Pinpoint the cell where the given text exists, returning its [x, y] midpoint coordinate. 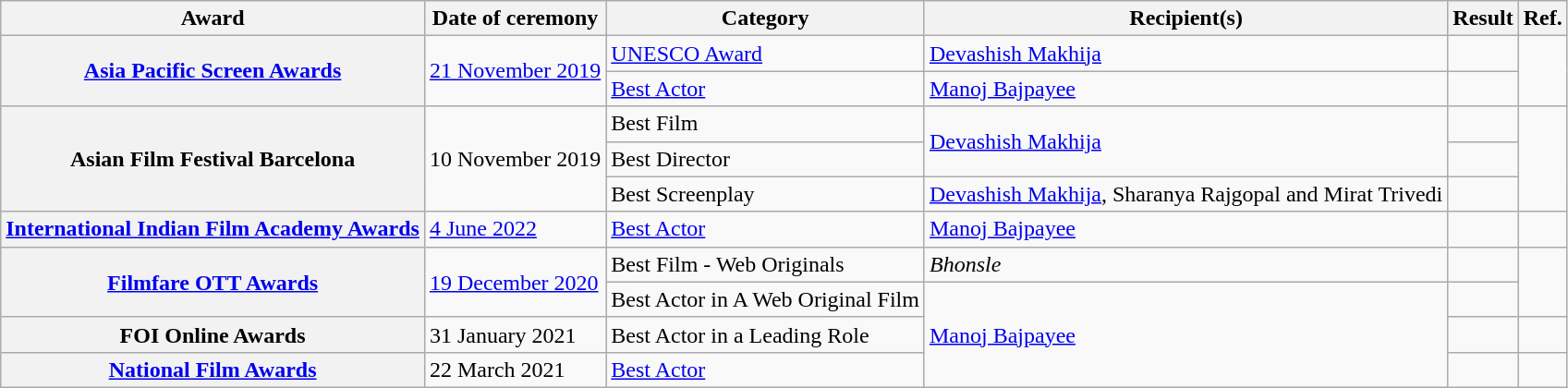
Bhonsle [1185, 264]
UNESCO Award [765, 54]
Best Film - Web Originals [765, 264]
Devashish Makhija, Sharanya Rajgopal and Mirat Trivedi [1185, 194]
4 June 2022 [515, 229]
Best Screenplay [765, 194]
National Film Awards [213, 370]
Asian Film Festival Barcelona [213, 159]
10 November 2019 [515, 159]
21 November 2019 [515, 71]
19 December 2020 [515, 282]
Category [765, 18]
Result [1483, 18]
31 January 2021 [515, 334]
Recipient(s) [1185, 18]
Asia Pacific Screen Awards [213, 71]
Award [213, 18]
Date of ceremony [515, 18]
International Indian Film Academy Awards [213, 229]
Filmfare OTT Awards [213, 282]
Best Director [765, 159]
Best Actor in A Web Original Film [765, 299]
FOI Online Awards [213, 334]
Best Film [765, 124]
Best Actor in a Leading Role [765, 334]
22 March 2021 [515, 370]
Ref. [1543, 18]
